Provide the (x, y) coordinate of the cell's center where the given text is located.  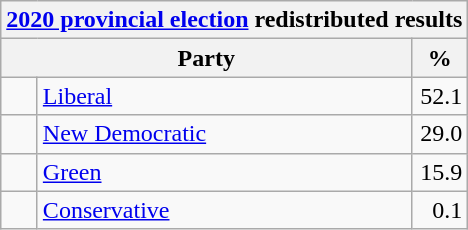
2020 provincial election redistributed results (234, 20)
New Democratic (224, 134)
52.1 (440, 96)
Liberal (224, 96)
0.1 (440, 210)
Party (206, 58)
% (440, 58)
Conservative (224, 210)
Green (224, 172)
29.0 (440, 134)
15.9 (440, 172)
